Pinpoint the cell where the given text exists, returning its (X, Y) midpoint coordinate. 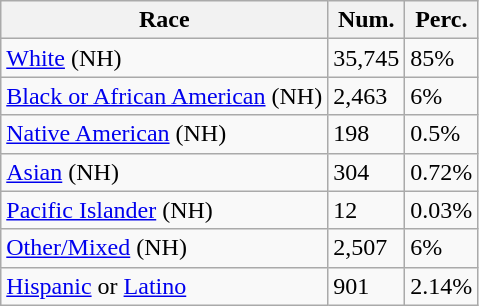
Num. (366, 20)
35,745 (366, 58)
304 (366, 172)
2.14% (442, 286)
85% (442, 58)
Perc. (442, 20)
Hispanic or Latino (164, 286)
Asian (NH) (164, 172)
Pacific Islander (NH) (164, 210)
2,463 (366, 96)
Black or African American (NH) (164, 96)
Native American (NH) (164, 134)
0.5% (442, 134)
Race (164, 20)
901 (366, 286)
Other/Mixed (NH) (164, 248)
2,507 (366, 248)
12 (366, 210)
198 (366, 134)
0.72% (442, 172)
White (NH) (164, 58)
0.03% (442, 210)
